Detect which cell encompasses the target text, then output its (x, y) center coordinate. 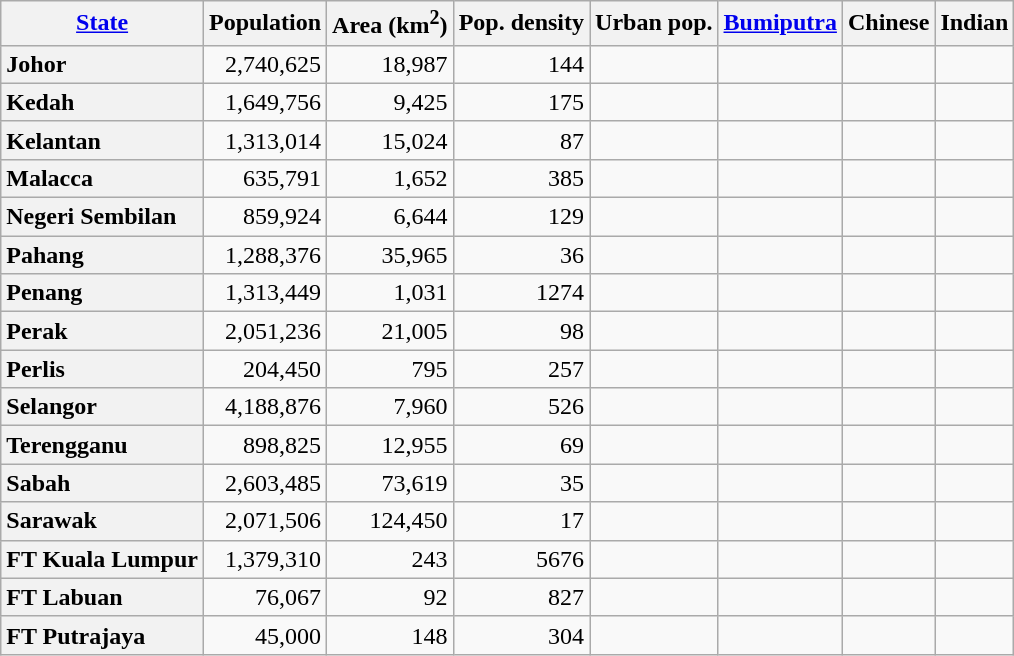
1,313,014 (264, 140)
Chinese (888, 24)
Urban pop. (654, 24)
2,603,485 (264, 483)
1274 (521, 293)
Population (264, 24)
Johor (102, 64)
6,644 (390, 217)
795 (390, 369)
18,987 (390, 64)
2,740,625 (264, 64)
73,619 (390, 483)
304 (521, 635)
36 (521, 255)
148 (390, 635)
17 (521, 521)
859,924 (264, 217)
1,652 (390, 178)
35 (521, 483)
35,965 (390, 255)
45,000 (264, 635)
Negeri Sembilan (102, 217)
Bumiputra (780, 24)
898,825 (264, 445)
4,188,876 (264, 407)
State (102, 24)
Malacca (102, 178)
15,024 (390, 140)
1,288,376 (264, 255)
1,379,310 (264, 559)
Penang (102, 293)
Selangor (102, 407)
69 (521, 445)
87 (521, 140)
FT Putrajaya (102, 635)
Kedah (102, 102)
76,067 (264, 597)
92 (390, 597)
FT Kuala Lumpur (102, 559)
9,425 (390, 102)
Pop. density (521, 24)
FT Labuan (102, 597)
1,031 (390, 293)
385 (521, 178)
98 (521, 331)
635,791 (264, 178)
1,313,449 (264, 293)
5676 (521, 559)
2,051,236 (264, 331)
21,005 (390, 331)
Indian (974, 24)
129 (521, 217)
Kelantan (102, 140)
Terengganu (102, 445)
Perlis (102, 369)
12,955 (390, 445)
Area (km2) (390, 24)
124,450 (390, 521)
204,450 (264, 369)
526 (521, 407)
175 (521, 102)
Sarawak (102, 521)
7,960 (390, 407)
Pahang (102, 255)
Sabah (102, 483)
2,071,506 (264, 521)
1,649,756 (264, 102)
827 (521, 597)
144 (521, 64)
243 (390, 559)
257 (521, 369)
Perak (102, 331)
